Output the [X, Y] coordinate of the center of the cell containing the given text.  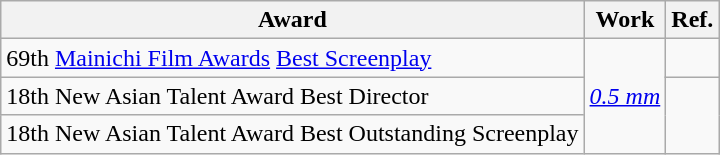
69th Mainichi Film Awards Best Screenplay [292, 58]
18th New Asian Talent Award Best Director [292, 96]
0.5 mm [625, 96]
18th New Asian Talent Award Best Outstanding Screenplay [292, 134]
Work [625, 20]
Ref. [692, 20]
Award [292, 20]
